For the text-containing cell, return its midpoint in [X, Y] coordinate format. 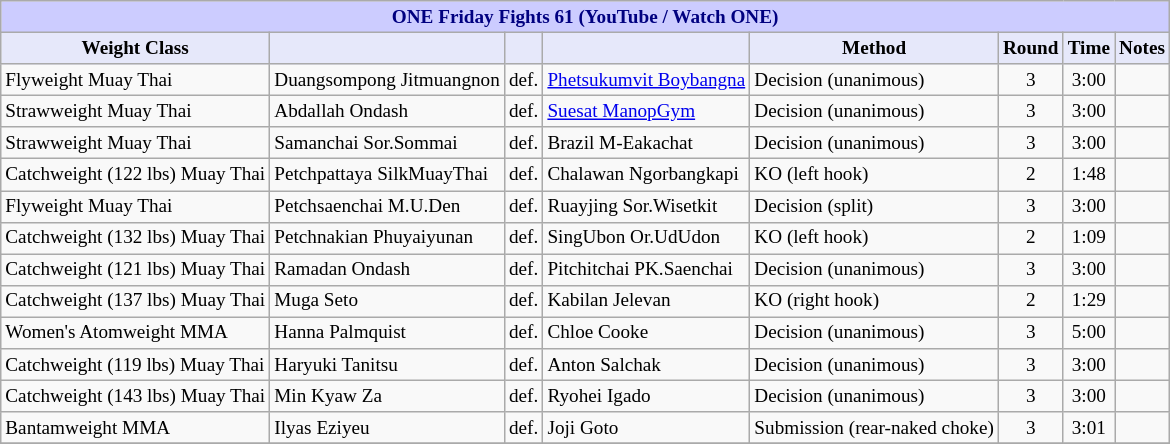
Muga Seto [388, 301]
Ruayjing Sor.Wisetkit [646, 206]
Catchweight (137 lbs) Muay Thai [136, 301]
Phetsukumvit Boybangna [646, 80]
Samanchai Sor.Sommai [388, 143]
KO (right hook) [874, 301]
SingUbon Or.UdUdon [646, 238]
Joji Goto [646, 428]
1:48 [1088, 175]
Hanna Palmquist [388, 333]
Method [874, 48]
1:29 [1088, 301]
Catchweight (143 lbs) Muay Thai [136, 396]
Petchnakian Phuyaiyunan [388, 238]
Submission (rear-naked choke) [874, 428]
Time [1088, 48]
3:01 [1088, 428]
Anton Salchak [646, 365]
Duangsompong Jitmuangnon [388, 80]
1:09 [1088, 238]
Min Kyaw Za [388, 396]
Decision (split) [874, 206]
Pitchitchai PK.Saenchai [646, 270]
Abdallah Ondash [388, 111]
Ramadan Ondash [388, 270]
Bantamweight MMA [136, 428]
5:00 [1088, 333]
Kabilan Jelevan [646, 301]
Weight Class [136, 48]
Catchweight (119 lbs) Muay Thai [136, 365]
Petchpattaya SilkMuayThai [388, 175]
Haryuki Tanitsu [388, 365]
Suesat ManopGym [646, 111]
Chloe Cooke [646, 333]
Round [1030, 48]
Catchweight (132 lbs) Muay Thai [136, 238]
Catchweight (122 lbs) Muay Thai [136, 175]
Petchsaenchai M.U.Den [388, 206]
Ryohei Igado [646, 396]
Ilyas Eziyeu [388, 428]
Brazil M-Eakachat [646, 143]
Chalawan Ngorbangkapi [646, 175]
ONE Friday Fights 61 (YouTube / Watch ONE) [586, 17]
Notes [1142, 48]
Women's Atomweight MMA [136, 333]
Catchweight (121 lbs) Muay Thai [136, 270]
